Scan for the cell matching the given text and deliver its (x, y) coordinate at center. 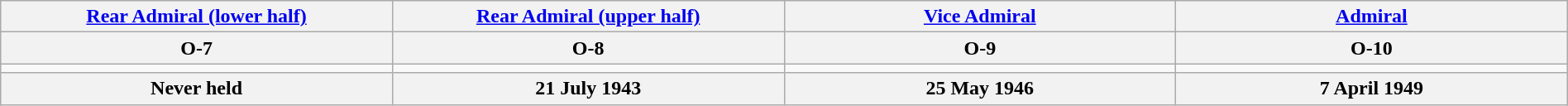
O-7 (197, 48)
O-9 (980, 48)
O-10 (1372, 48)
Vice Admiral (980, 17)
21 July 1943 (588, 89)
O-8 (588, 48)
Rear Admiral (lower half) (197, 17)
7 April 1949 (1372, 89)
Admiral (1372, 17)
Rear Admiral (upper half) (588, 17)
25 May 1946 (980, 89)
Never held (197, 89)
